Extract the [x, y] coordinate from the center of the cell holding the provided text.  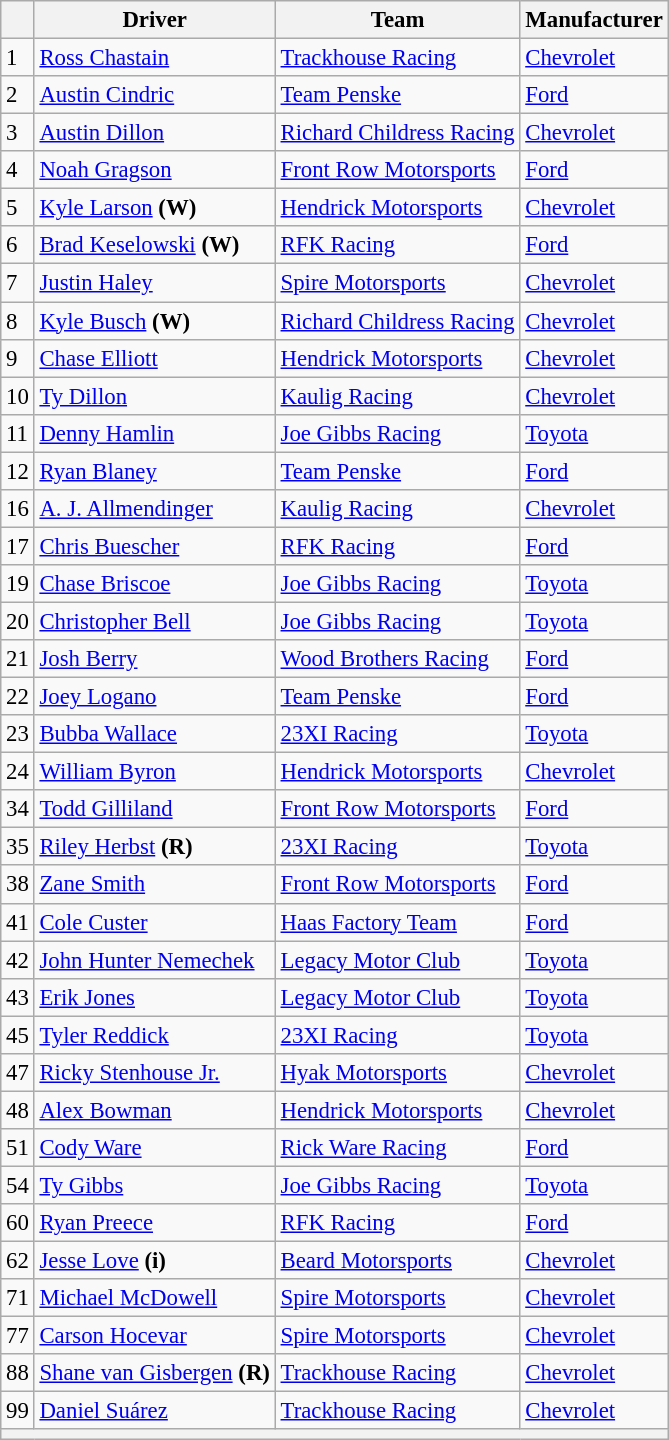
Justin Haley [154, 283]
Erik Jones [154, 997]
Ricky Stenhouse Jr. [154, 1073]
Kyle Busch (W) [154, 321]
Jesse Love (i) [154, 1261]
Ty Gibbs [154, 1185]
Chris Buescher [154, 546]
22 [18, 697]
47 [18, 1073]
35 [18, 847]
Austin Cindric [154, 95]
Rick Ware Racing [398, 1148]
Joey Logano [154, 697]
Denny Hamlin [154, 433]
2 [18, 95]
10 [18, 396]
19 [18, 584]
Manufacturer [594, 20]
Brad Keselowski (W) [154, 245]
Kyle Larson (W) [154, 208]
11 [18, 433]
21 [18, 659]
Riley Herbst (R) [154, 847]
Chase Elliott [154, 358]
Alex Bowman [154, 1110]
Daniel Suárez [154, 1411]
16 [18, 509]
3 [18, 133]
Todd Gilliland [154, 809]
41 [18, 922]
24 [18, 772]
51 [18, 1148]
77 [18, 1336]
9 [18, 358]
Michael McDowell [154, 1298]
4 [18, 170]
12 [18, 471]
Noah Gragson [154, 170]
6 [18, 245]
William Byron [154, 772]
71 [18, 1298]
42 [18, 960]
Ryan Blaney [154, 471]
Tyler Reddick [154, 1035]
7 [18, 283]
Beard Motorsports [398, 1261]
38 [18, 885]
20 [18, 621]
Ty Dillon [154, 396]
Austin Dillon [154, 133]
54 [18, 1185]
John Hunter Nemechek [154, 960]
88 [18, 1373]
Ross Chastain [154, 58]
Shane van Gisbergen (R) [154, 1373]
99 [18, 1411]
Wood Brothers Racing [398, 659]
Hyak Motorsports [398, 1073]
Christopher Bell [154, 621]
Josh Berry [154, 659]
Driver [154, 20]
45 [18, 1035]
Cody Ware [154, 1148]
48 [18, 1110]
Bubba Wallace [154, 734]
5 [18, 208]
Ryan Preece [154, 1223]
Cole Custer [154, 922]
8 [18, 321]
60 [18, 1223]
Carson Hocevar [154, 1336]
43 [18, 997]
Team [398, 20]
Zane Smith [154, 885]
17 [18, 546]
34 [18, 809]
A. J. Allmendinger [154, 509]
62 [18, 1261]
1 [18, 58]
Haas Factory Team [398, 922]
Chase Briscoe [154, 584]
23 [18, 734]
